Search for the cell housing the specified text and yield its [X, Y] center coordinate. 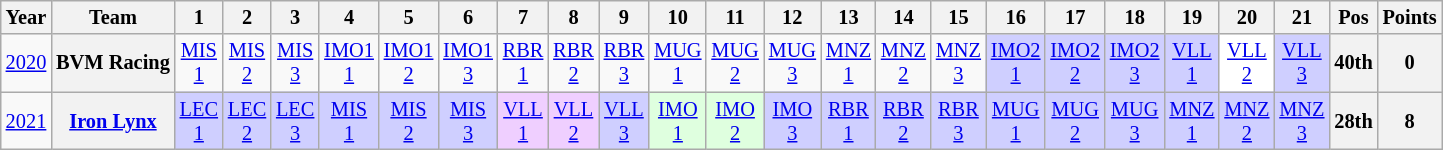
IMO12 [409, 63]
LEC1 [199, 121]
7 [523, 17]
4 [349, 17]
10 [678, 17]
Iron Lynx [113, 121]
19 [1192, 17]
1 [199, 17]
11 [734, 17]
21 [1302, 17]
BVM Racing [113, 63]
2 [247, 17]
20 [1246, 17]
2020 [26, 63]
16 [1016, 17]
IMO22 [1075, 63]
3 [295, 17]
Year [26, 17]
2021 [26, 121]
40th [1353, 63]
IMO23 [1135, 63]
Team [113, 17]
IMO13 [468, 63]
17 [1075, 17]
LEC3 [295, 121]
9 [624, 17]
12 [792, 17]
13 [848, 17]
28th [1353, 121]
LEC2 [247, 121]
IMO3 [792, 121]
Pos [1353, 17]
Points [1410, 17]
5 [409, 17]
IMO2 [734, 121]
14 [904, 17]
18 [1135, 17]
6 [468, 17]
IMO1 [678, 121]
IMO11 [349, 63]
0 [1410, 63]
IMO21 [1016, 63]
15 [958, 17]
